Scan for the cell matching the given text and deliver its [X, Y] coordinate at center. 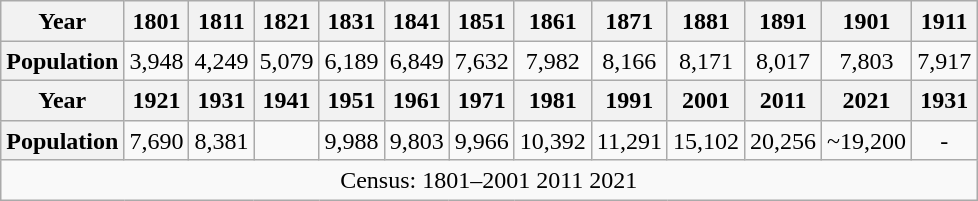
1821 [286, 21]
8,171 [706, 61]
1841 [416, 21]
4,249 [222, 61]
1991 [629, 100]
1951 [352, 100]
1961 [416, 100]
1871 [629, 21]
1811 [222, 21]
1901 [867, 21]
1891 [784, 21]
8,381 [222, 140]
3,948 [156, 61]
6,849 [416, 61]
~19,200 [867, 140]
9,988 [352, 140]
7,632 [482, 61]
1831 [352, 21]
1971 [482, 100]
10,392 [552, 140]
1861 [552, 21]
20,256 [784, 140]
9,803 [416, 140]
2021 [867, 100]
7,917 [944, 61]
Census: 1801–2001 2011 2021 [489, 180]
7,690 [156, 140]
1911 [944, 21]
7,803 [867, 61]
5,079 [286, 61]
8,166 [629, 61]
1921 [156, 100]
1851 [482, 21]
7,982 [552, 61]
8,017 [784, 61]
11,291 [629, 140]
15,102 [706, 140]
1941 [286, 100]
- [944, 140]
2001 [706, 100]
1881 [706, 21]
1981 [552, 100]
2011 [784, 100]
1801 [156, 21]
9,966 [482, 140]
6,189 [352, 61]
